Locate the cell with the specified text and output its [X, Y] center coordinate. 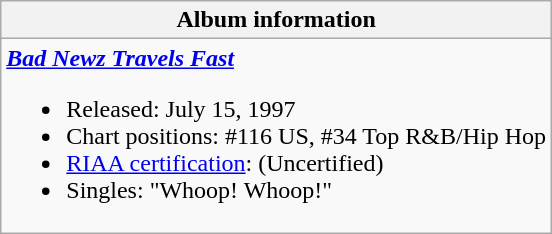
Album information [276, 20]
Bad Newz Travels FastReleased: July 15, 1997Chart positions: #116 US, #34 Top R&B/Hip HopRIAA certification: (Uncertified)Singles: "Whoop! Whoop!" [276, 136]
